Determine the (x, y) coordinate at the center of the cell enclosing the given text.  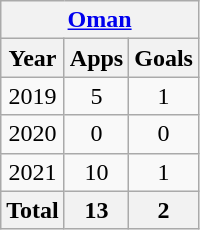
2020 (33, 134)
Year (33, 58)
10 (96, 172)
Total (33, 210)
2 (164, 210)
2021 (33, 172)
2019 (33, 96)
Oman (100, 20)
Apps (96, 58)
5 (96, 96)
Goals (164, 58)
13 (96, 210)
